Output the (X, Y) coordinate of the center of the cell containing the given text.  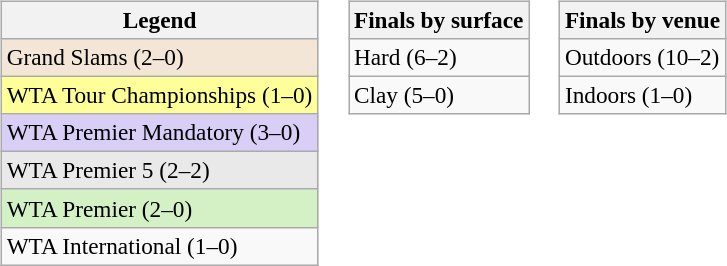
WTA International (1–0) (160, 246)
WTA Premier 5 (2–2) (160, 171)
Hard (6–2) (439, 57)
Clay (5–0) (439, 95)
Indoors (1–0) (642, 95)
WTA Premier Mandatory (3–0) (160, 133)
Outdoors (10–2) (642, 57)
WTA Premier (2–0) (160, 208)
Finals by venue (642, 20)
WTA Tour Championships (1–0) (160, 95)
Finals by surface (439, 20)
Grand Slams (2–0) (160, 57)
Legend (160, 20)
